From the cell containing the given text, extract its center point as (x, y) coordinate. 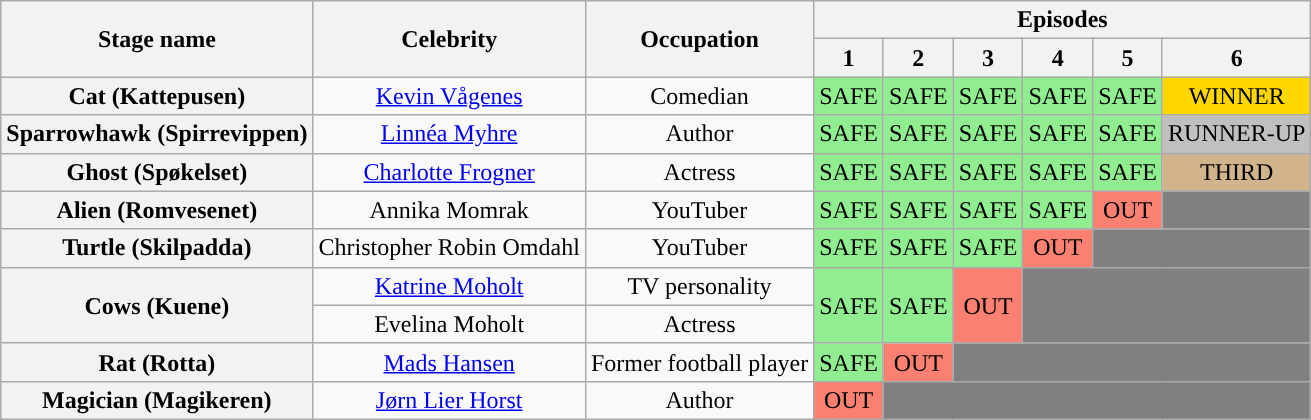
Cows (Kuene) (157, 305)
Annika Momrak (449, 210)
RUNNER-UP (1236, 134)
Evelina Moholt (449, 324)
WINNER (1236, 96)
Rat (Rotta) (157, 362)
Magician (Magikeren) (157, 400)
Ghost (Spøkelset) (157, 172)
Christopher Robin Omdahl (449, 248)
1 (849, 58)
2 (918, 58)
Alien (Romvesenet) (157, 210)
Katrine Moholt (449, 286)
Sparrowhawk (Spirrevippen) (157, 134)
Kevin Vågenes (449, 96)
Linnéa Myhre (449, 134)
Jørn Lier Horst (449, 400)
TV personality (699, 286)
Turtle (Skilpadda) (157, 248)
Charlotte Frogner (449, 172)
Comedian (699, 96)
Former football player (699, 362)
Cat (Kattepusen) (157, 96)
4 (1058, 58)
Stage name (157, 39)
Episodes (1062, 20)
Celebrity (449, 39)
6 (1236, 58)
Occupation (699, 39)
THIRD (1236, 172)
Mads Hansen (449, 362)
5 (1128, 58)
3 (988, 58)
